Identify which cell holds the provided text, then report its [x, y] central coordinate. 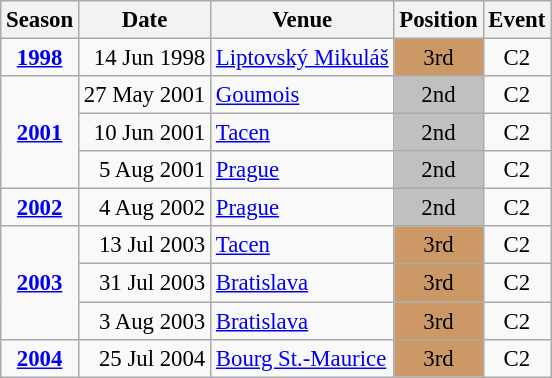
10 Jun 2001 [144, 133]
Goumois [302, 95]
5 Aug 2001 [144, 170]
1998 [40, 58]
31 Jul 2003 [144, 283]
Venue [302, 20]
25 Jul 2004 [144, 358]
3 Aug 2003 [144, 321]
2004 [40, 358]
2003 [40, 282]
27 May 2001 [144, 95]
2002 [40, 208]
13 Jul 2003 [144, 245]
Position [438, 20]
Liptovský Mikuláš [302, 58]
Event [517, 20]
14 Jun 1998 [144, 58]
2001 [40, 132]
Bourg St.-Maurice [302, 358]
Season [40, 20]
4 Aug 2002 [144, 208]
Date [144, 20]
